For the text-containing cell, return its midpoint in (x, y) coordinate format. 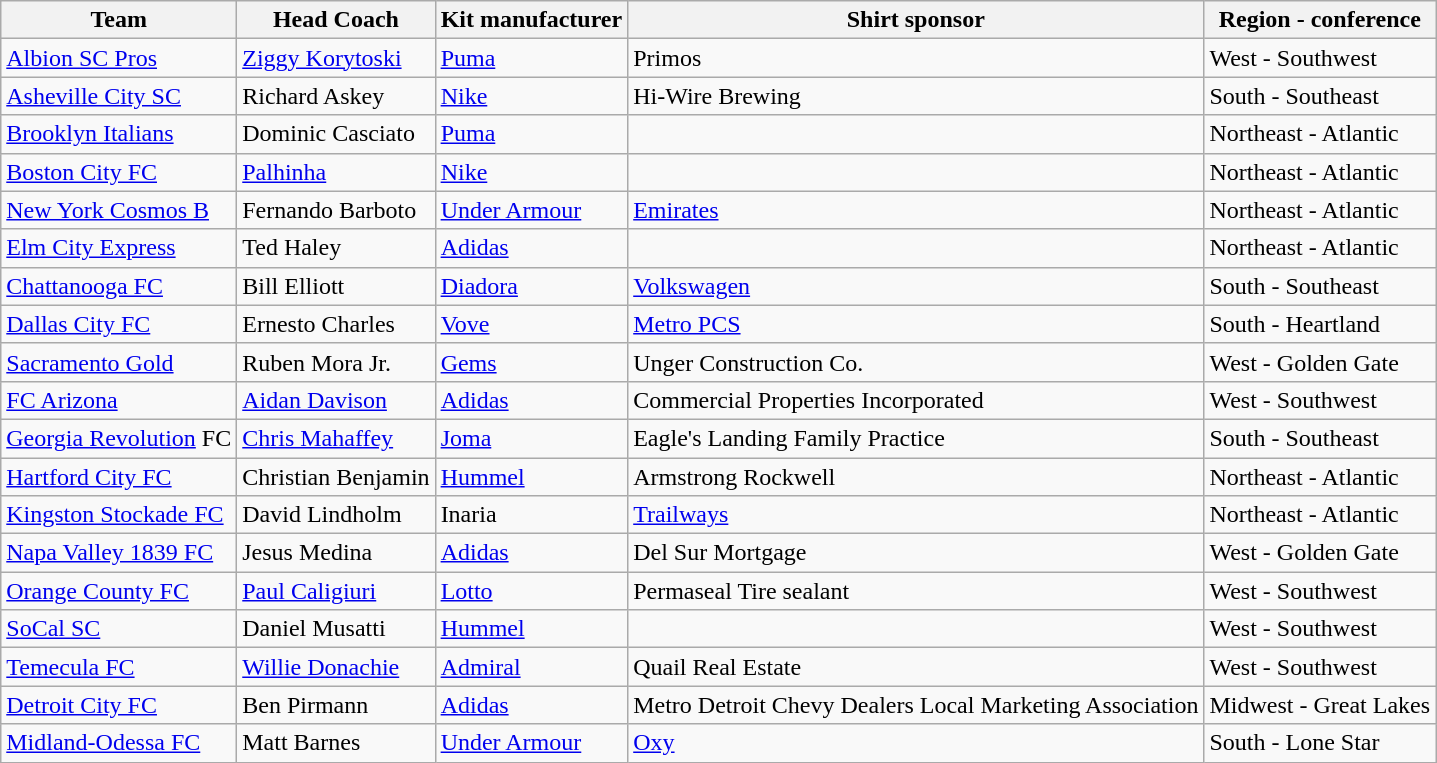
Quail Real Estate (916, 667)
Ernesto Charles (336, 324)
Inaria (532, 515)
Kit manufacturer (532, 20)
Commercial Properties Incorporated (916, 400)
Metro PCS (916, 324)
Fernando Barboto (336, 210)
Ruben Mora Jr. (336, 362)
Trailways (916, 515)
Hartford City FC (119, 477)
Eagle's Landing Family Practice (916, 438)
Paul Caligiuri (336, 591)
Midland-Odessa FC (119, 743)
Christian Benjamin (336, 477)
Vove (532, 324)
Primos (916, 58)
Oxy (916, 743)
Napa Valley 1839 FC (119, 553)
Region - conference (1320, 20)
Elm City Express (119, 248)
Sacramento Gold (119, 362)
Dallas City FC (119, 324)
Matt Barnes (336, 743)
Volkswagen (916, 286)
Jesus Medina (336, 553)
Brooklyn Italians (119, 134)
Bill Elliott (336, 286)
Boston City FC (119, 172)
Head Coach (336, 20)
Orange County FC (119, 591)
David Lindholm (336, 515)
Midwest - Great Lakes (1320, 705)
Palhinha (336, 172)
Ted Haley (336, 248)
Metro Detroit Chevy Dealers Local Marketing Association (916, 705)
Kingston Stockade FC (119, 515)
Shirt sponsor (916, 20)
SoCal SC (119, 629)
Chris Mahaffey (336, 438)
Gems (532, 362)
South - Lone Star (1320, 743)
Ben Pirmann (336, 705)
Daniel Musatti (336, 629)
Richard Askey (336, 96)
Georgia Revolution FC (119, 438)
FC Arizona (119, 400)
Del Sur Mortgage (916, 553)
Asheville City SC (119, 96)
Albion SC Pros (119, 58)
Team (119, 20)
South - Heartland (1320, 324)
Admiral (532, 667)
Aidan Davison (336, 400)
Armstrong Rockwell (916, 477)
Detroit City FC (119, 705)
Diadora (532, 286)
Unger Construction Co. (916, 362)
Chattanooga FC (119, 286)
New York Cosmos B (119, 210)
Joma (532, 438)
Ziggy Korytoski (336, 58)
Permaseal Tire sealant (916, 591)
Willie Donachie (336, 667)
Temecula FC (119, 667)
Dominic Casciato (336, 134)
Emirates (916, 210)
Hi-Wire Brewing (916, 96)
Lotto (532, 591)
